Output the (x, y) coordinate of the center of the cell containing the given text.  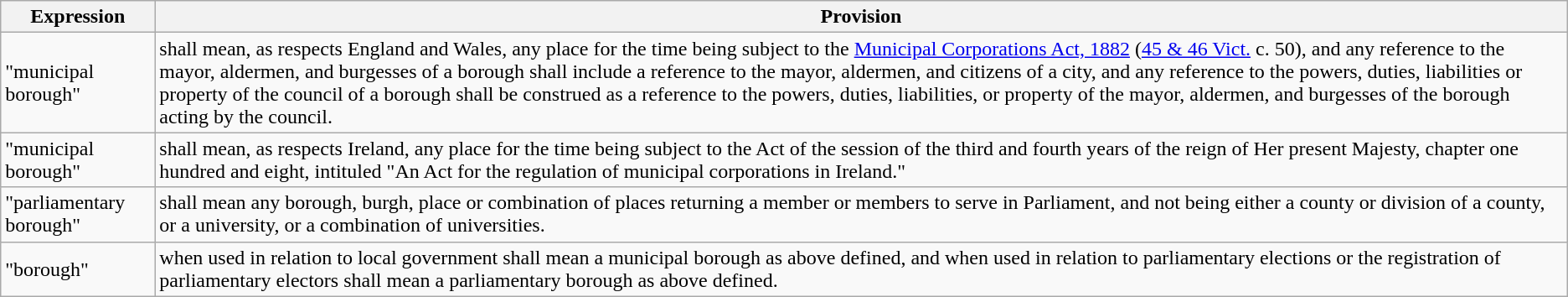
Provision (861, 17)
"parliamentary borough" (78, 215)
Expression (78, 17)
"borough" (78, 268)
